Return (X, Y) of the center of cell containing provided text 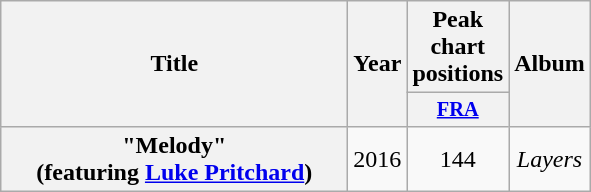
FRA (458, 110)
"Melody"(featuring Luke Pritchard) (174, 158)
Album (550, 64)
Peak chart positions (458, 47)
Title (174, 64)
Year (378, 64)
144 (458, 158)
Layers (550, 158)
2016 (378, 158)
